Return the (x, y) coordinate for the center point of the cell that contains the specified text.  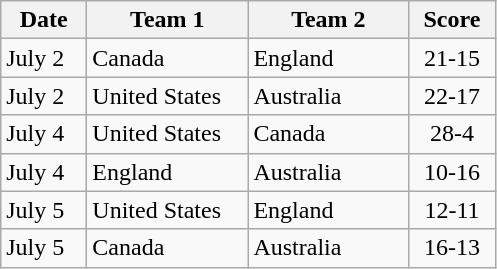
16-13 (452, 248)
Score (452, 20)
Team 1 (168, 20)
21-15 (452, 58)
Date (44, 20)
Team 2 (328, 20)
12-11 (452, 210)
22-17 (452, 96)
28-4 (452, 134)
10-16 (452, 172)
